Identify which cell holds the provided text, then report its (X, Y) central coordinate. 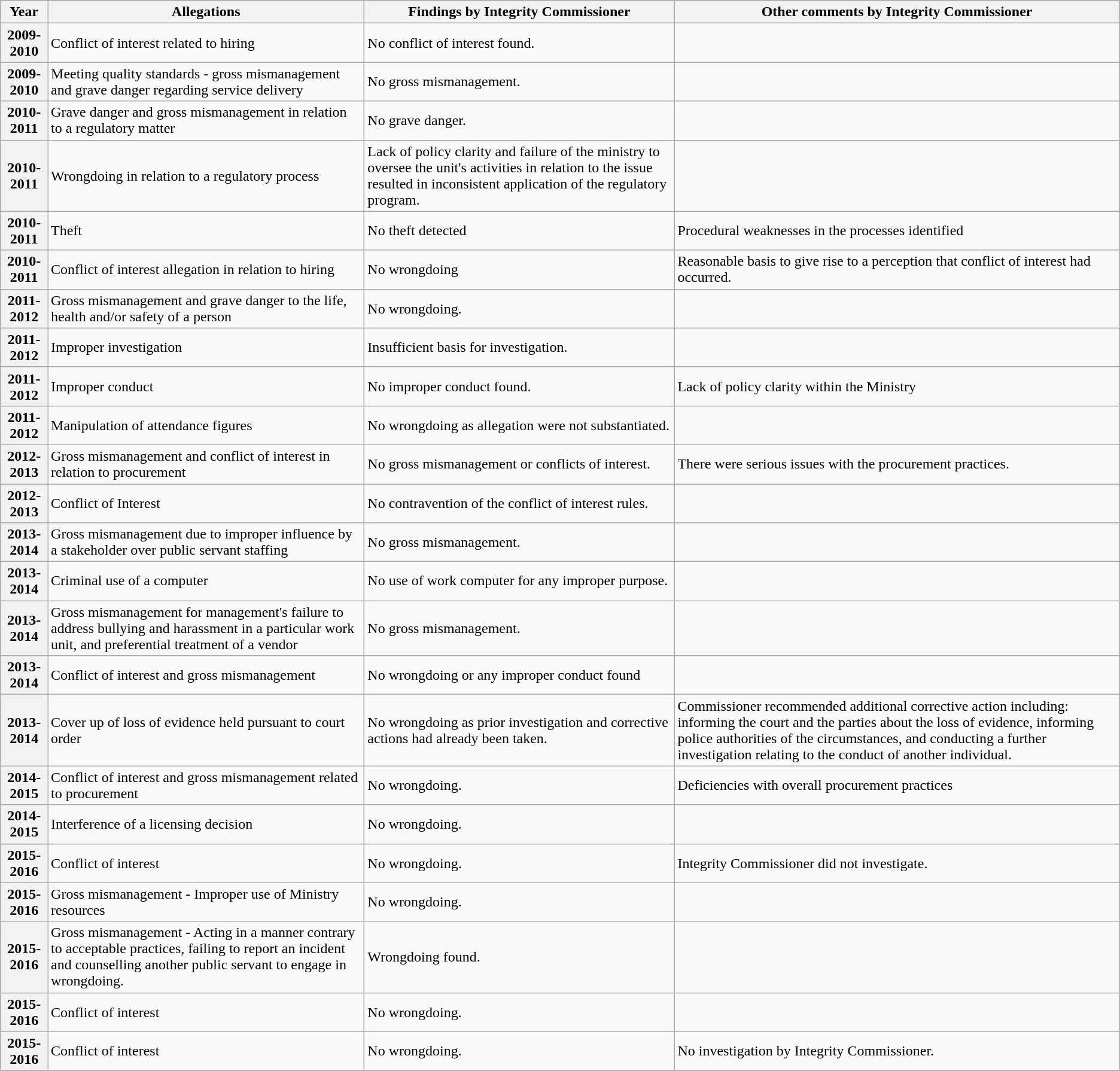
Meeting quality standards - gross mismanagement and grave danger regarding service delivery (206, 81)
Criminal use of a computer (206, 582)
Deficiencies with overall procurement practices (897, 785)
Interference of a licensing decision (206, 824)
No grave danger. (519, 121)
No improper conduct found. (519, 387)
No wrongdoing or any improper conduct found (519, 675)
Conflict of interest related to hiring (206, 43)
Conflict of interest and gross mismanagement (206, 675)
No gross mismanagement or conflicts of interest. (519, 464)
Reasonable basis to give rise to a perception that conflict of interest had occurred. (897, 269)
No wrongdoing (519, 269)
Allegations (206, 12)
Gross mismanagement for management's failure to address bullying and harassment in a particular work unit, and preferential treatment of a vendor (206, 628)
Wrongdoing in relation to a regulatory process (206, 176)
Theft (206, 231)
No conflict of interest found. (519, 43)
No contravention of the conflict of interest rules. (519, 503)
Cover up of loss of evidence held pursuant to court order (206, 730)
There were serious issues with the procurement practices. (897, 464)
Improper conduct (206, 387)
Year (24, 12)
No theft detected (519, 231)
Other comments by Integrity Commissioner (897, 12)
Gross mismanagement due to improper influence by a stakeholder over public servant staffing (206, 542)
Insufficient basis for investigation. (519, 347)
Procedural weaknesses in the processes identified (897, 231)
Conflict of Interest (206, 503)
Gross mismanagement - Improper use of Ministry resources (206, 902)
Lack of policy clarity within the Ministry (897, 387)
Grave danger and gross mismanagement in relation to a regulatory matter (206, 121)
Manipulation of attendance figures (206, 425)
No investigation by Integrity Commissioner. (897, 1051)
Conflict of interest and gross mismanagement related to procurement (206, 785)
Integrity Commissioner did not investigate. (897, 863)
Improper investigation (206, 347)
Conflict of interest allegation in relation to hiring (206, 269)
No wrongdoing as allegation were not substantiated. (519, 425)
Findings by Integrity Commissioner (519, 12)
Wrongdoing found. (519, 957)
Gross mismanagement and conflict of interest in relation to procurement (206, 464)
Gross mismanagement and grave danger to the life, health and/or safety of a person (206, 309)
No wrongdoing as prior investigation and corrective actions had already been taken. (519, 730)
No use of work computer for any improper purpose. (519, 582)
